Search for the cell housing the specified text and yield its [x, y] center coordinate. 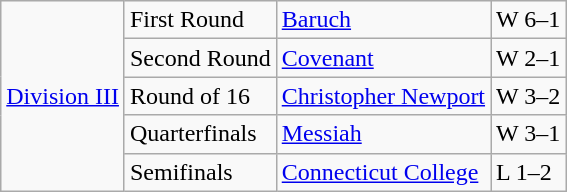
Christopher Newport [383, 96]
Baruch [383, 20]
First Round [200, 20]
Connecticut College [383, 172]
W 3–2 [528, 96]
Division III [63, 96]
W 3–1 [528, 134]
Round of 16 [200, 96]
W 2–1 [528, 58]
Semifinals [200, 172]
Second Round [200, 58]
Quarterfinals [200, 134]
W 6–1 [528, 20]
L 1–2 [528, 172]
Covenant [383, 58]
Messiah [383, 134]
